Extract the (X, Y) coordinate from the center of the cell holding the provided text.  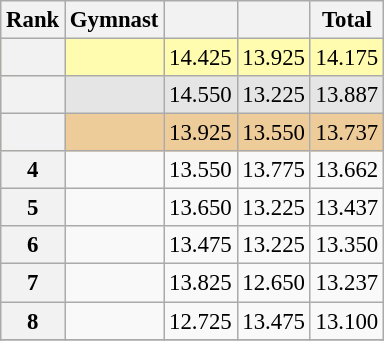
Rank (33, 20)
13.437 (346, 208)
13.650 (200, 208)
12.725 (200, 321)
13.887 (346, 95)
13.350 (346, 245)
13.775 (274, 170)
14.425 (200, 58)
13.237 (346, 283)
5 (33, 208)
Total (346, 20)
14.175 (346, 58)
13.737 (346, 133)
13.100 (346, 321)
12.650 (274, 283)
14.550 (200, 95)
6 (33, 245)
13.825 (200, 283)
4 (33, 170)
Gymnast (114, 20)
7 (33, 283)
13.662 (346, 170)
8 (33, 321)
